Search for the cell housing the specified text and yield its [X, Y] center coordinate. 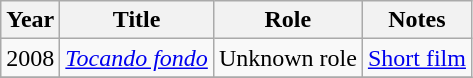
Tocando fondo [137, 58]
Notes [416, 20]
Role [288, 20]
Year [30, 20]
Title [137, 20]
Short film [416, 58]
2008 [30, 58]
Unknown role [288, 58]
